Pinpoint the cell where the given text exists, returning its [X, Y] midpoint coordinate. 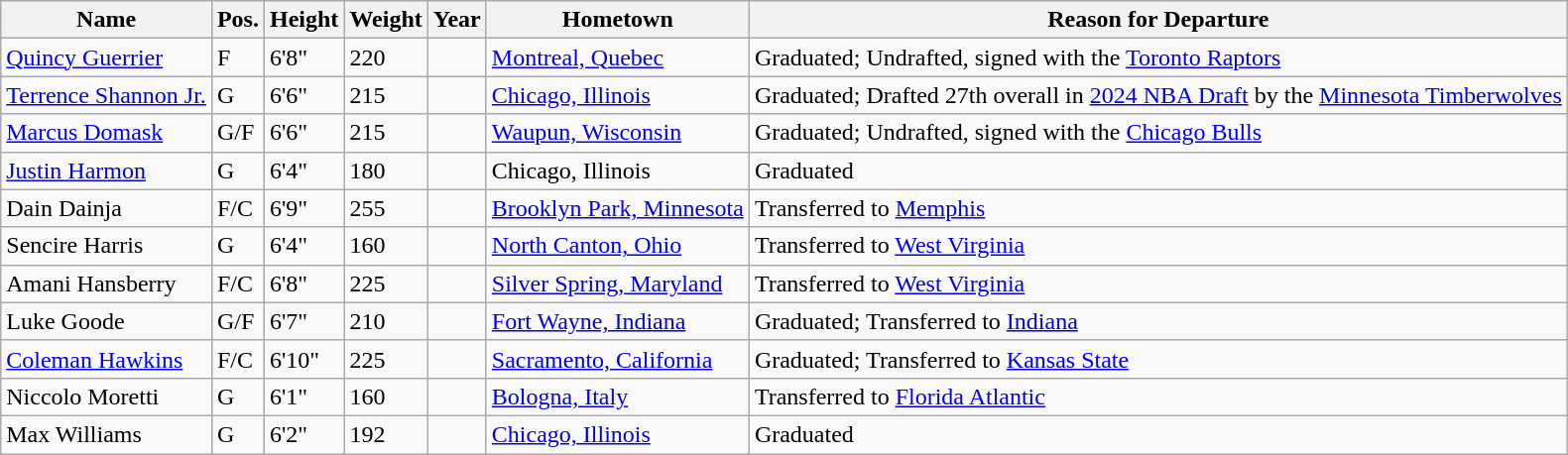
Height [303, 20]
Graduated; Transferred to Indiana [1158, 321]
Reason for Departure [1158, 20]
Sencire Harris [107, 246]
6'2" [303, 434]
6'10" [303, 359]
Fort Wayne, Indiana [617, 321]
Hometown [617, 20]
Year [456, 20]
210 [386, 321]
6'1" [303, 397]
Niccolo Moretti [107, 397]
Graduated; Undrafted, signed with the Toronto Raptors [1158, 57]
Justin Harmon [107, 171]
Pos. [238, 20]
255 [386, 208]
Brooklyn Park, Minnesota [617, 208]
Waupun, Wisconsin [617, 133]
Graduated; Transferred to Kansas State [1158, 359]
Graduated; Undrafted, signed with the Chicago Bulls [1158, 133]
Transferred to Memphis [1158, 208]
6'9" [303, 208]
220 [386, 57]
Weight [386, 20]
180 [386, 171]
Max Williams [107, 434]
Silver Spring, Maryland [617, 284]
Quincy Guerrier [107, 57]
Graduated; Drafted 27th overall in 2024 NBA Draft by the Minnesota Timberwolves [1158, 95]
Transferred to Florida Atlantic [1158, 397]
Montreal, Quebec [617, 57]
Name [107, 20]
Terrence Shannon Jr. [107, 95]
Marcus Domask [107, 133]
Luke Goode [107, 321]
Bologna, Italy [617, 397]
192 [386, 434]
6'7" [303, 321]
Coleman Hawkins [107, 359]
F [238, 57]
North Canton, Ohio [617, 246]
Dain Dainja [107, 208]
Amani Hansberry [107, 284]
Sacramento, California [617, 359]
